For the text-containing cell, return its midpoint in (x, y) coordinate format. 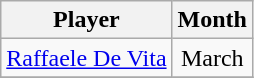
Player (86, 20)
March (212, 58)
Raffaele De Vita (86, 58)
Month (212, 20)
